For the text-containing cell, return its midpoint in [x, y] coordinate format. 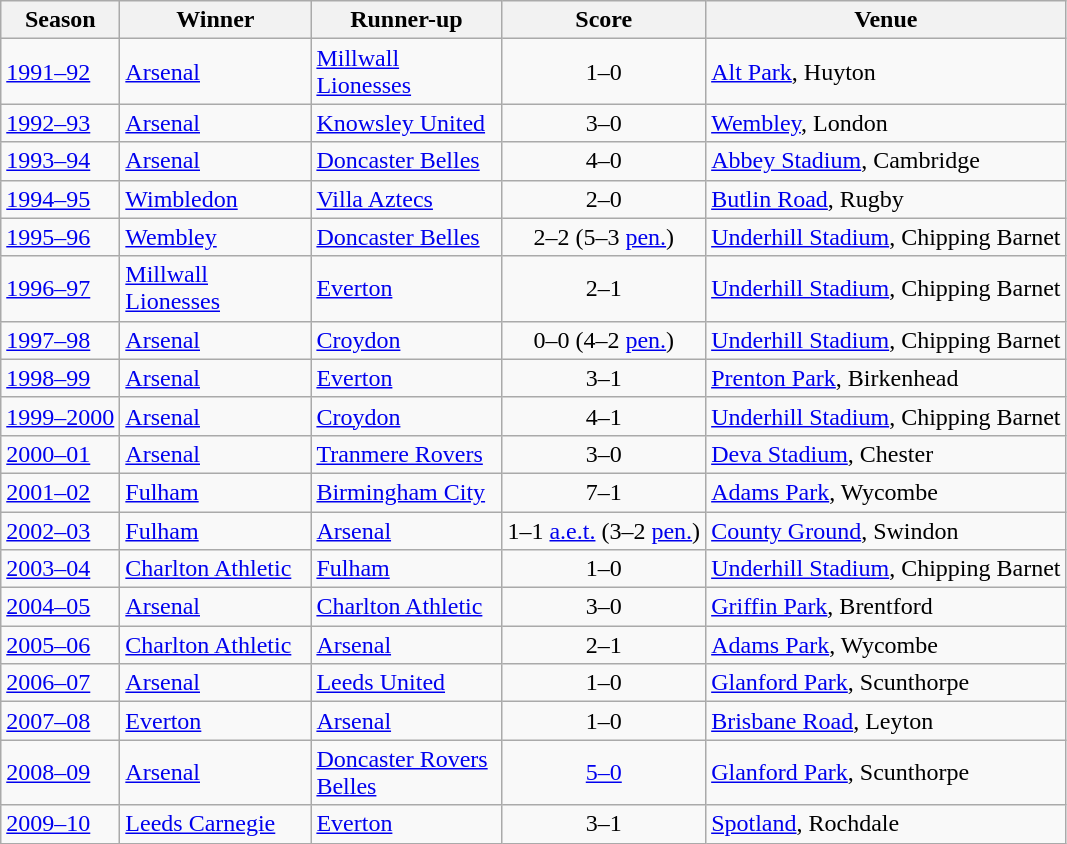
1997–98 [60, 340]
5–0 [604, 772]
1994–95 [60, 199]
2000–01 [60, 454]
1996–97 [60, 288]
1992–93 [60, 123]
Leeds United [406, 683]
1–1 a.e.t. (3–2 pen.) [604, 531]
Leeds Carnegie [216, 824]
Butlin Road, Rugby [886, 199]
2003–04 [60, 569]
2008–09 [60, 772]
Doncaster Rovers Belles [406, 772]
4–1 [604, 416]
1995–96 [60, 237]
0–0 (4–2 pen.) [604, 340]
1999–2000 [60, 416]
2007–08 [60, 721]
Season [60, 20]
Birmingham City [406, 492]
Spotland, Rochdale [886, 824]
Brisbane Road, Leyton [886, 721]
County Ground, Swindon [886, 531]
Wimbledon [216, 199]
Abbey Stadium, Cambridge [886, 161]
Tranmere Rovers [406, 454]
Griffin Park, Brentford [886, 607]
Alt Park, Huyton [886, 72]
2006–07 [60, 683]
2–2 (5–3 pen.) [604, 237]
2005–06 [60, 645]
Villa Aztecs [406, 199]
2009–10 [60, 824]
2004–05 [60, 607]
Prenton Park, Birkenhead [886, 378]
2001–02 [60, 492]
Wembley [216, 237]
Winner [216, 20]
Venue [886, 20]
Runner-up [406, 20]
1993–94 [60, 161]
2002–03 [60, 531]
Deva Stadium, Chester [886, 454]
7–1 [604, 492]
Score [604, 20]
Knowsley United [406, 123]
1998–99 [60, 378]
Wembley, London [886, 123]
1991–92 [60, 72]
2–0 [604, 199]
4–0 [604, 161]
